Provide the [X, Y] coordinate of the cell's center where the given text is located.  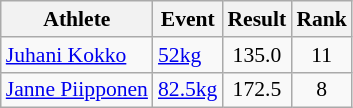
Janne Piipponen [77, 90]
Event [188, 19]
Athlete [77, 19]
Result [256, 19]
Rank [322, 19]
82.5kg [188, 90]
52kg [188, 55]
135.0 [256, 55]
8 [322, 90]
172.5 [256, 90]
11 [322, 55]
Juhani Kokko [77, 55]
